Determine the (x, y) coordinate at the center of the cell enclosing the given text.  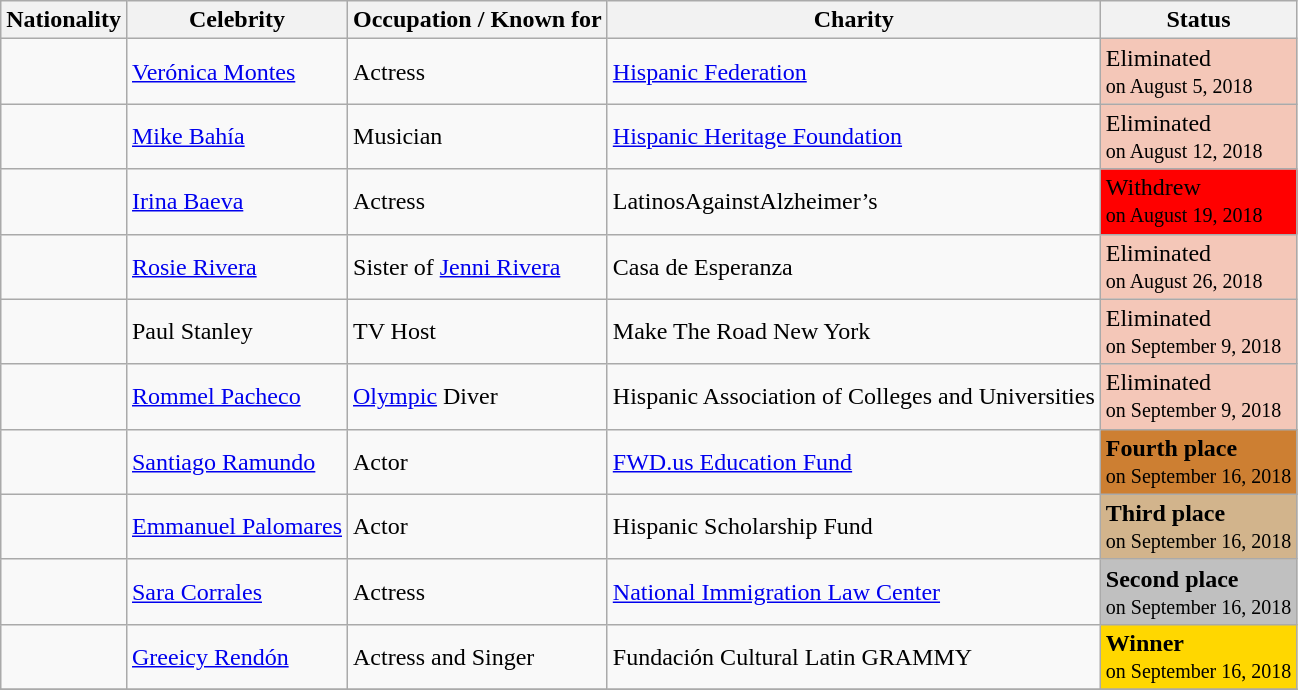
Hispanic Association of Colleges and Universities (854, 396)
Greeicy Rendón (236, 656)
Verónica Montes (236, 72)
Make The Road New York (854, 332)
LatinosAgainstAlzheimer’s (854, 202)
Fourth placeon September 16, 2018 (1198, 462)
Charity (854, 20)
Hispanic Heritage Foundation (854, 136)
Casa de Esperanza (854, 266)
Rosie Rivera (236, 266)
Irina Baeva (236, 202)
Olympic Diver (478, 396)
Eliminatedon August 5, 2018 (1198, 72)
Withdrewon August 19, 2018 (1198, 202)
Second placeon September 16, 2018 (1198, 592)
Emmanuel Palomares (236, 526)
Actress and Singer (478, 656)
Sister of Jenni Rivera (478, 266)
Mike Bahía (236, 136)
National Immigration Law Center (854, 592)
Santiago Ramundo (236, 462)
Hispanic Federation (854, 72)
TV Host (478, 332)
Fundación Cultural Latin GRAMMY (854, 656)
Eliminatedon August 12, 2018 (1198, 136)
Status (1198, 20)
FWD.us Education Fund (854, 462)
Musician (478, 136)
Rommel Pacheco (236, 396)
Sara Corrales (236, 592)
Celebrity (236, 20)
Eliminatedon August 26, 2018 (1198, 266)
Winneron September 16, 2018 (1198, 656)
Occupation / Known for (478, 20)
Hispanic Scholarship Fund (854, 526)
Third placeon September 16, 2018 (1198, 526)
Paul Stanley (236, 332)
Nationality (64, 20)
